Return [x, y] of the center of cell containing provided text 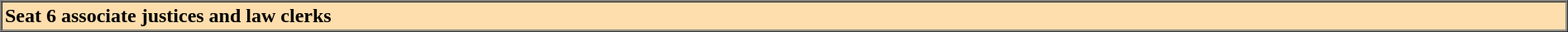
Seat 6 associate justices and law clerks [784, 16]
